Find where the given text appears and provide that cell's center as (X, Y) coordinate. 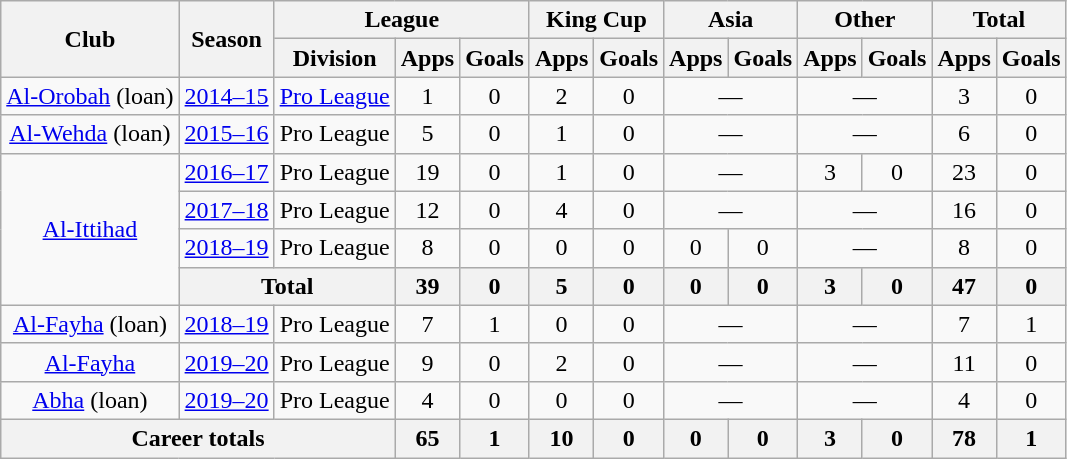
Abha (loan) (90, 400)
Season (226, 39)
9 (427, 362)
Al-Ittihad (90, 229)
Other (865, 20)
King Cup (596, 20)
78 (964, 438)
2017–18 (226, 210)
16 (964, 210)
League (402, 20)
Asia (731, 20)
47 (964, 286)
Career totals (198, 438)
11 (964, 362)
12 (427, 210)
2016–17 (226, 172)
Club (90, 39)
Division (334, 58)
Al-Wehda (loan) (90, 134)
Al-Fayha (loan) (90, 324)
19 (427, 172)
6 (964, 134)
2015–16 (226, 134)
39 (427, 286)
23 (964, 172)
Al-Fayha (90, 362)
2014–15 (226, 96)
65 (427, 438)
10 (561, 438)
Al-Orobah (loan) (90, 96)
